Provide the [X, Y] coordinate of the cell's center where the given text is located.  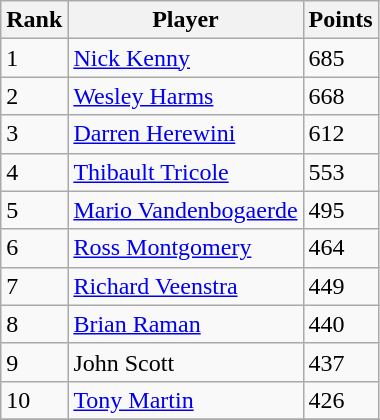
553 [340, 172]
Player [186, 20]
6 [34, 248]
5 [34, 210]
9 [34, 362]
Nick Kenny [186, 58]
Rank [34, 20]
1 [34, 58]
685 [340, 58]
2 [34, 96]
Darren Herewini [186, 134]
3 [34, 134]
464 [340, 248]
8 [34, 324]
Thibault Tricole [186, 172]
668 [340, 96]
495 [340, 210]
Mario Vandenbogaerde [186, 210]
Points [340, 20]
Richard Veenstra [186, 286]
Brian Raman [186, 324]
437 [340, 362]
Ross Montgomery [186, 248]
10 [34, 400]
440 [340, 324]
7 [34, 286]
4 [34, 172]
John Scott [186, 362]
612 [340, 134]
449 [340, 286]
426 [340, 400]
Wesley Harms [186, 96]
Tony Martin [186, 400]
